Return [X, Y] of the center of cell containing provided text 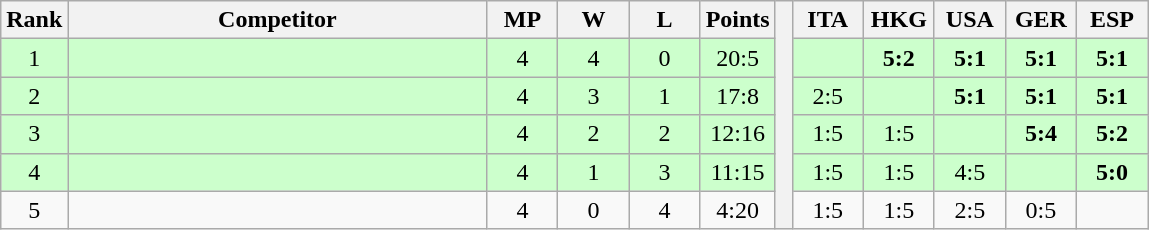
0:5 [1040, 210]
USA [970, 20]
MP [522, 20]
5:4 [1040, 134]
W [594, 20]
11:15 [738, 172]
Points [738, 20]
5:0 [1112, 172]
GER [1040, 20]
ESP [1112, 20]
HKG [898, 20]
L [664, 20]
12:16 [738, 134]
Competitor [278, 20]
17:8 [738, 96]
4:5 [970, 172]
5 [34, 210]
Rank [34, 20]
ITA [828, 20]
4:20 [738, 210]
20:5 [738, 58]
